Return [x, y] of the center of cell containing provided text 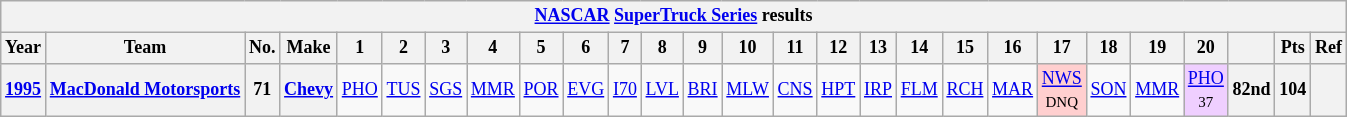
82nd [1252, 90]
15 [965, 48]
Pts [1293, 48]
NASCAR SuperTruck Series results [674, 16]
SON [1108, 90]
6 [586, 48]
3 [446, 48]
104 [1293, 90]
PHO [360, 90]
LVL [662, 90]
No. [262, 48]
12 [838, 48]
7 [626, 48]
RCH [965, 90]
BRI [702, 90]
Chevy [309, 90]
10 [748, 48]
TUS [404, 90]
1995 [24, 90]
19 [1158, 48]
MLW [748, 90]
16 [1013, 48]
8 [662, 48]
18 [1108, 48]
17 [1062, 48]
IRP [878, 90]
EVG [586, 90]
NWSDNQ [1062, 90]
SGS [446, 90]
4 [492, 48]
20 [1206, 48]
71 [262, 90]
CNS [795, 90]
Team [144, 48]
POR [541, 90]
Year [24, 48]
MAR [1013, 90]
MacDonald Motorsports [144, 90]
11 [795, 48]
14 [919, 48]
Ref [1329, 48]
5 [541, 48]
9 [702, 48]
PHO37 [1206, 90]
I70 [626, 90]
FLM [919, 90]
1 [360, 48]
13 [878, 48]
2 [404, 48]
Make [309, 48]
HPT [838, 90]
